Determine the [x, y] coordinate at the center of the cell enclosing the given text.  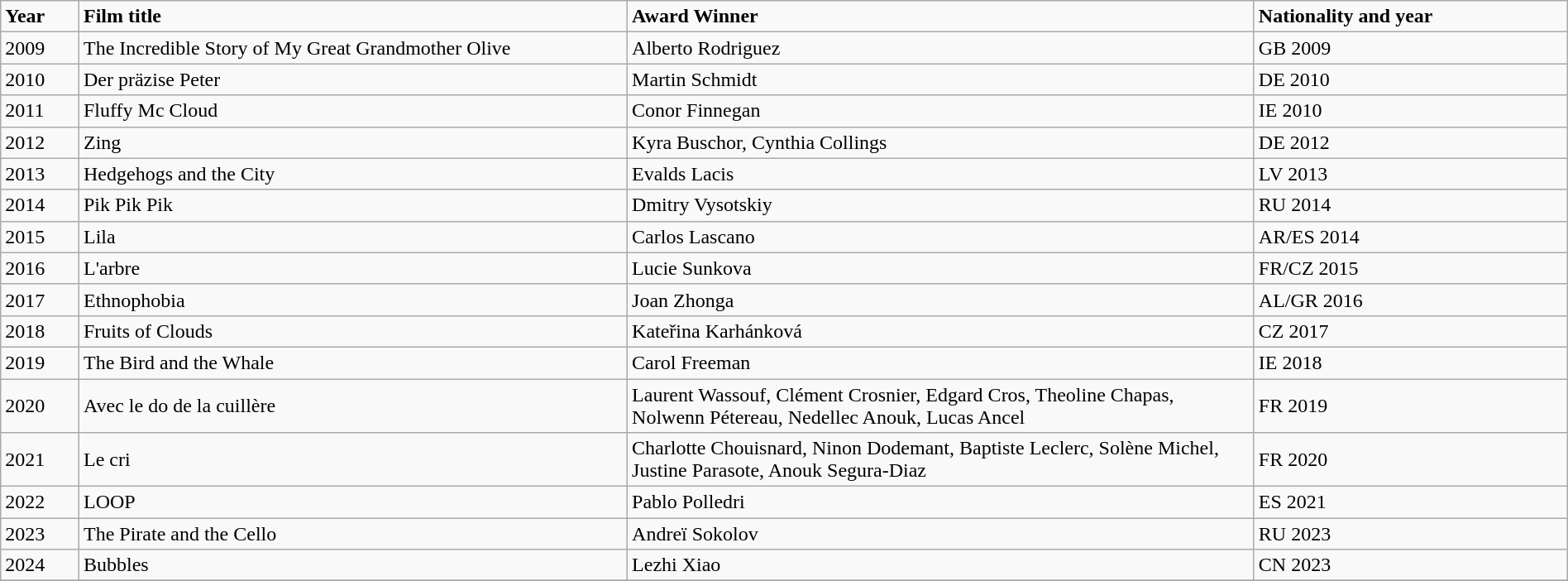
Hedgehogs and the City [352, 174]
CZ 2017 [1411, 331]
Nationality and year [1411, 17]
Evalds Lacis [941, 174]
Bubbles [352, 565]
Pablo Polledri [941, 502]
Martin Schmidt [941, 79]
LV 2013 [1411, 174]
2020 [40, 406]
Le cri [352, 460]
2016 [40, 268]
Avec le do de la cuillère [352, 406]
DE 2010 [1411, 79]
FR 2019 [1411, 406]
LOOP [352, 502]
2009 [40, 48]
2017 [40, 300]
Zing [352, 142]
Lucie Sunkova [941, 268]
Year [40, 17]
Fruits of Clouds [352, 331]
Award Winner [941, 17]
Kateřina Karhánková [941, 331]
2014 [40, 205]
RU 2014 [1411, 205]
AL/GR 2016 [1411, 300]
2021 [40, 460]
Dmitry Vysotskiy [941, 205]
CN 2023 [1411, 565]
Charlotte Chouisnard, Ninon Dodemant, Baptiste Leclerc, Solène Michel, Justine Parasote, Anouk Segura-Diaz [941, 460]
The Pirate and the Cello [352, 534]
IE 2018 [1411, 363]
Andreï Sokolov [941, 534]
The Incredible Story of My Great Grandmother Olive [352, 48]
Ethnophobia [352, 300]
Lezhi Xiao [941, 565]
Der präzise Peter [352, 79]
Kyra Buschor, Cynthia Collings [941, 142]
Laurent Wassouf, Clément Crosnier, Edgard Cros, Theoline Chapas, Nolwenn Pétereau, Nedellec Anouk, Lucas Ancel [941, 406]
2013 [40, 174]
RU 2023 [1411, 534]
DE 2012 [1411, 142]
IE 2010 [1411, 111]
GB 2009 [1411, 48]
Fluffy Mc Cloud [352, 111]
2011 [40, 111]
The Bird and the Whale [352, 363]
2023 [40, 534]
FR/CZ 2015 [1411, 268]
2024 [40, 565]
Carol Freeman [941, 363]
2015 [40, 237]
Alberto Rodriguez [941, 48]
Film title [352, 17]
2019 [40, 363]
Conor Finnegan [941, 111]
Carlos Lascano [941, 237]
AR/ES 2014 [1411, 237]
2010 [40, 79]
2022 [40, 502]
Joan Zhonga [941, 300]
Pik Pik Pik [352, 205]
Lila [352, 237]
FR 2020 [1411, 460]
2012 [40, 142]
2018 [40, 331]
ES 2021 [1411, 502]
L'arbre [352, 268]
